Scan for the cell matching the given text and deliver its [X, Y] coordinate at center. 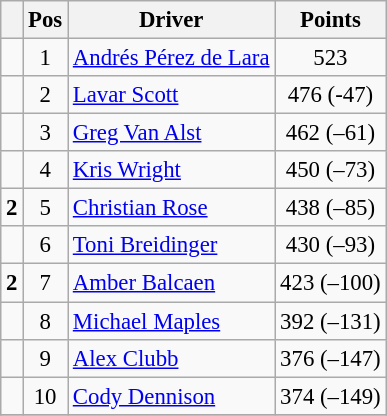
3 [46, 133]
Lavar Scott [172, 95]
Kris Wright [172, 170]
376 (–147) [330, 358]
6 [46, 245]
Cody Dennison [172, 396]
Greg Van Alst [172, 133]
5 [46, 208]
8 [46, 321]
Toni Breidinger [172, 245]
Alex Clubb [172, 358]
476 (-47) [330, 95]
438 (–85) [330, 208]
9 [46, 358]
Andrés Pérez de Lara [172, 58]
450 (–73) [330, 170]
523 [330, 58]
423 (–100) [330, 283]
10 [46, 396]
Michael Maples [172, 321]
Pos [46, 20]
7 [46, 283]
Amber Balcaen [172, 283]
1 [46, 58]
462 (–61) [330, 133]
Points [330, 20]
Christian Rose [172, 208]
430 (–93) [330, 245]
Driver [172, 20]
4 [46, 170]
374 (–149) [330, 396]
392 (–131) [330, 321]
